Output the [x, y] coordinate of the center of the cell containing the given text.  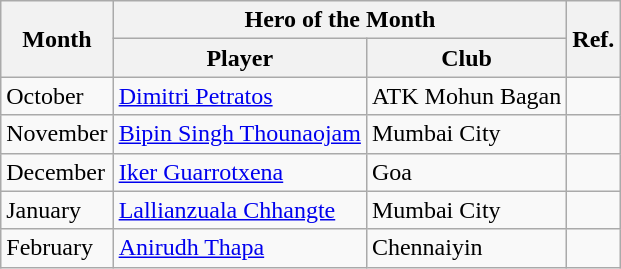
October [57, 96]
November [57, 134]
Lallianzuala Chhangte [240, 210]
Bipin Singh Thounaojam [240, 134]
Club [466, 58]
December [57, 172]
January [57, 210]
ATK Mohun Bagan [466, 96]
Goa [466, 172]
Anirudh Thapa [240, 248]
Player [240, 58]
Ref. [594, 39]
February [57, 248]
Iker Guarrotxena [240, 172]
Hero of the Month [340, 20]
Chennaiyin [466, 248]
Month [57, 39]
Dimitri Petratos [240, 96]
